Return [x, y] of the center of cell containing provided text 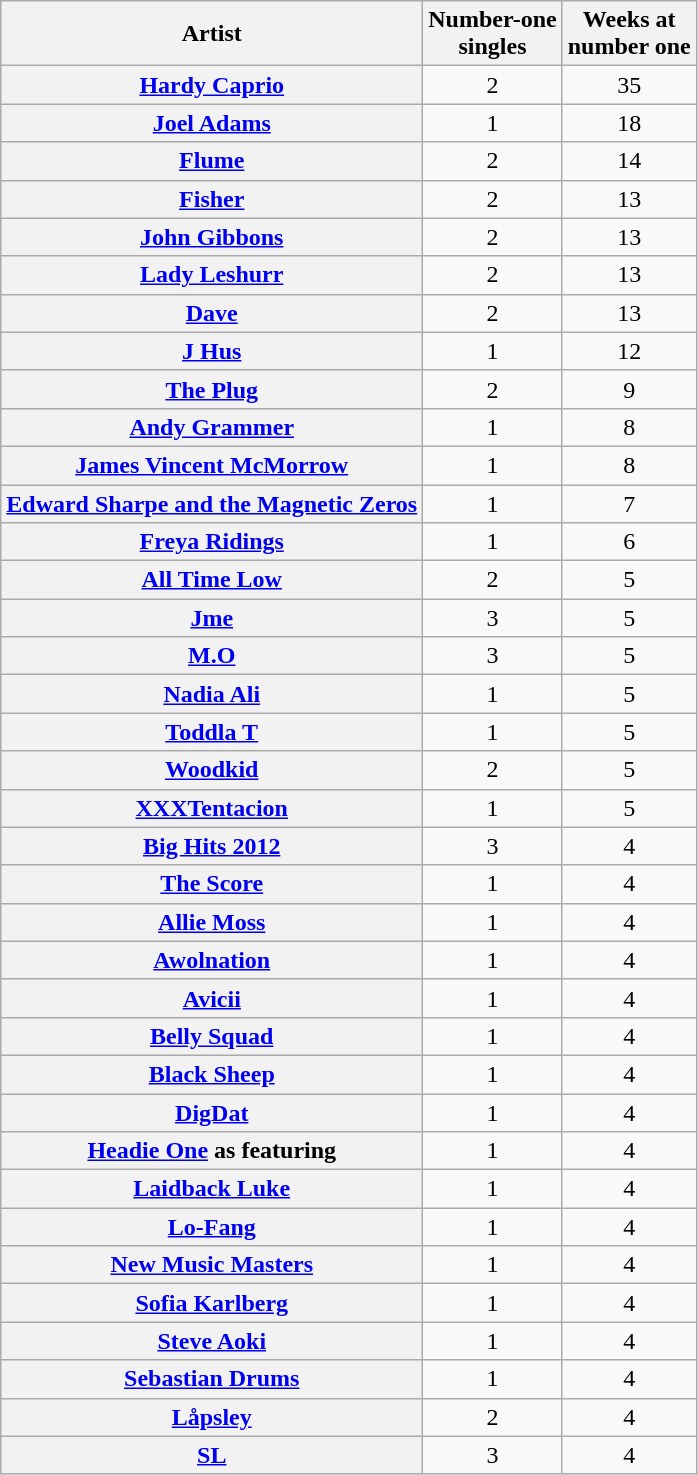
Avicii [212, 998]
Jme [212, 618]
New Music Masters [212, 1265]
Headie One as featuring [212, 1151]
XXXTentacion [212, 808]
James Vincent McMorrow [212, 465]
Awolnation [212, 960]
SL [212, 1455]
6 [629, 542]
Weeks atnumber one [629, 34]
M.O [212, 656]
14 [629, 161]
Artist [212, 34]
Sebastian Drums [212, 1379]
Allie Moss [212, 922]
Sofia Karlberg [212, 1303]
The Score [212, 884]
Edward Sharpe and the Magnetic Zeros [212, 503]
Nadia Ali [212, 694]
Lady Leshurr [212, 275]
Steve Aoki [212, 1341]
The Plug [212, 389]
Belly Squad [212, 1036]
18 [629, 123]
J Hus [212, 351]
John Gibbons [212, 237]
Laidback Luke [212, 1189]
Fisher [212, 199]
DigDat [212, 1113]
Andy Grammer [212, 427]
Joel Adams [212, 123]
Hardy Caprio [212, 85]
12 [629, 351]
Big Hits 2012 [212, 846]
All Time Low [212, 580]
Toddla T [212, 732]
9 [629, 389]
35 [629, 85]
Number-onesingles [493, 34]
Lo-Fang [212, 1227]
Woodkid [212, 770]
Dave [212, 313]
7 [629, 503]
Låpsley [212, 1417]
Freya Ridings [212, 542]
Black Sheep [212, 1074]
Flume [212, 161]
